Determine the [X, Y] coordinate at the center of the cell enclosing the given text.  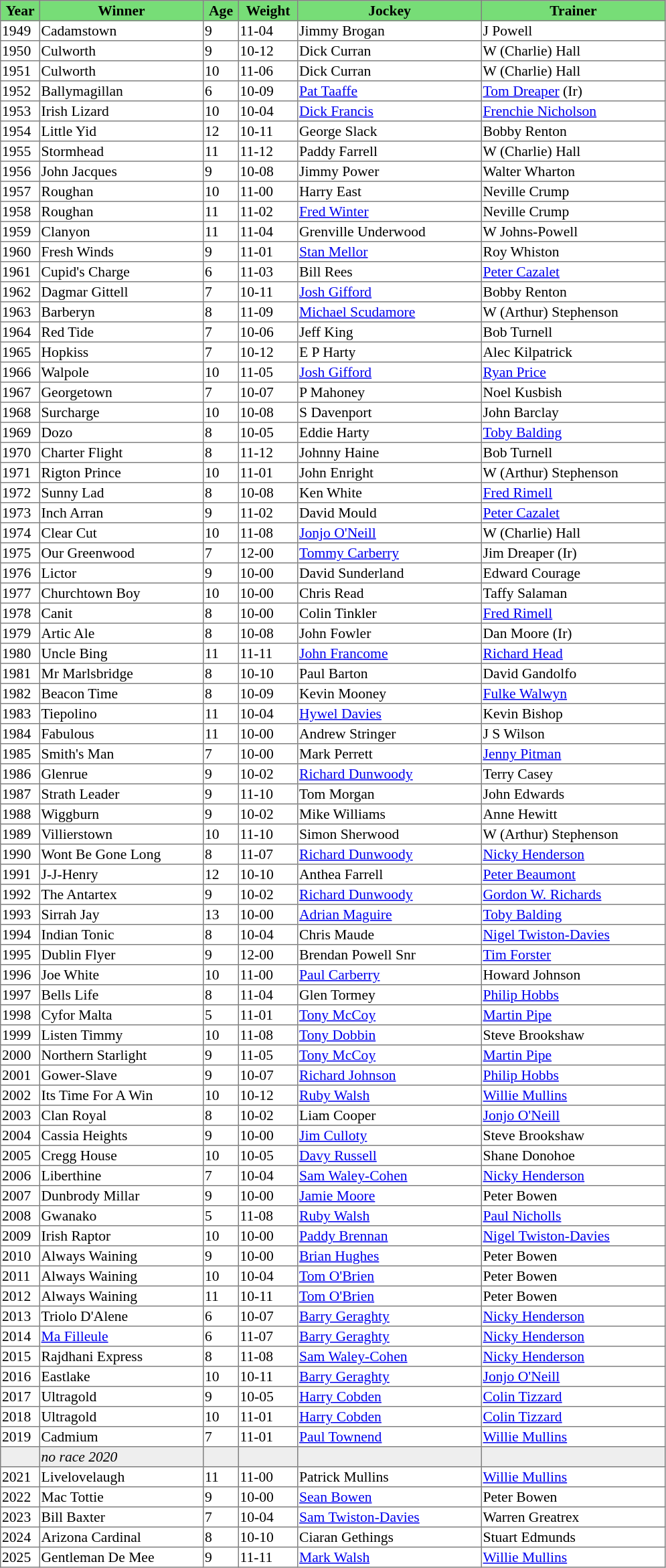
Fresh Winds [121, 252]
Clanyon [121, 232]
Mike Williams [390, 814]
Irish Lizard [121, 111]
2018 [20, 1417]
Paul Carberry [390, 975]
2021 [20, 1477]
The Antartex [121, 894]
1988 [20, 814]
no race 2020 [121, 1457]
Fabulous [121, 734]
David Mould [390, 513]
1974 [20, 533]
1966 [20, 372]
Fred Winter [390, 212]
1969 [20, 433]
Grenville Underwood [390, 232]
Bill Rees [390, 272]
1968 [20, 412]
Sean Bowen [390, 1497]
Paddy Farrell [390, 151]
Hopkiss [121, 352]
Sunny Lad [121, 493]
Smith's Man [121, 754]
Howard Johnson [573, 975]
2004 [20, 1135]
Michael Scudamore [390, 312]
Trainer [573, 11]
Cadamstown [121, 31]
Artic Ale [121, 633]
Ballymagillan [121, 91]
Cregg House [121, 1156]
Alec Kilpatrick [573, 352]
John Jacques [121, 171]
Livelovelaugh [121, 1477]
Charter Flight [121, 453]
11-03 [268, 272]
Barberyn [121, 312]
1970 [20, 453]
1985 [20, 754]
Our Greenwood [121, 553]
George Slack [390, 131]
2007 [20, 1196]
1979 [20, 633]
1999 [20, 1035]
2009 [20, 1236]
Paddy Brennan [390, 1236]
13 [221, 915]
1991 [20, 874]
Tony Dobbin [390, 1035]
1976 [20, 573]
Bells Life [121, 995]
Dozo [121, 433]
1993 [20, 915]
Tom Morgan [390, 794]
Paul Nicholls [573, 1216]
Stormhead [121, 151]
Davy Russell [390, 1156]
2023 [20, 1517]
Noel Kusbish [573, 392]
Age [221, 11]
Ken White [390, 493]
Georgetown [121, 392]
Irish Raptor [121, 1236]
1982 [20, 694]
Cadmium [121, 1437]
Richard Johnson [390, 1075]
Jimmy Power [390, 171]
Clear Cut [121, 533]
1956 [20, 171]
Tim Forster [573, 955]
1992 [20, 894]
John Edwards [573, 794]
John Fowler [390, 633]
J Powell [573, 31]
1980 [20, 653]
1977 [20, 593]
Triolo D'Alene [121, 1316]
Clan Royal [121, 1115]
1996 [20, 975]
1960 [20, 252]
2012 [20, 1296]
1978 [20, 613]
1995 [20, 955]
John Enright [390, 473]
Cyfor Malta [121, 1015]
Canit [121, 613]
1981 [20, 674]
1986 [20, 774]
Arizona Cardinal [121, 1537]
Roy Whiston [573, 252]
Ma Filleule [121, 1336]
1954 [20, 131]
1962 [20, 292]
1973 [20, 513]
1961 [20, 272]
1983 [20, 714]
Cupid's Charge [121, 272]
2002 [20, 1095]
Tom Dreaper (Ir) [573, 91]
1952 [20, 91]
Terry Casey [573, 774]
2000 [20, 1055]
Indian Tonic [121, 935]
2022 [20, 1497]
1984 [20, 734]
Rajdhani Express [121, 1356]
Kevin Mooney [390, 694]
Surcharge [121, 412]
Kevin Bishop [573, 714]
11-06 [268, 71]
1997 [20, 995]
David Gandolfo [573, 674]
Dublin Flyer [121, 955]
1987 [20, 794]
John Barclay [573, 412]
2014 [20, 1336]
Glenrue [121, 774]
Dan Moore (Ir) [573, 633]
Eastlake [121, 1377]
Inch Arran [121, 513]
Brian Hughes [390, 1256]
Churchtown Boy [121, 593]
Jimmy Brogan [390, 31]
1951 [20, 71]
Tiepolino [121, 714]
Wont Be Gone Long [121, 854]
1972 [20, 493]
Sam Twiston-Davies [390, 1517]
Dick Francis [390, 111]
Hywel Davies [390, 714]
Jamie Moore [390, 1196]
2001 [20, 1075]
Red Tide [121, 332]
1964 [20, 332]
Jim Dreaper (Ir) [573, 553]
Gentleman De Mee [121, 1557]
Mark Walsh [390, 1557]
1949 [20, 31]
Bill Baxter [121, 1517]
Ryan Price [573, 372]
Dunbrody Millar [121, 1196]
Cassia Heights [121, 1135]
Year [20, 11]
Jockey [390, 11]
John Francome [390, 653]
J S Wilson [573, 734]
2016 [20, 1377]
1955 [20, 151]
1958 [20, 212]
Anthea Farrell [390, 874]
Tommy Carberry [390, 553]
Walpole [121, 372]
P Mahoney [390, 392]
Edward Courage [573, 573]
1965 [20, 352]
1957 [20, 191]
2015 [20, 1356]
Peter Beaumont [573, 874]
1975 [20, 553]
W Johns-Powell [573, 232]
Pat Taaffe [390, 91]
Liam Cooper [390, 1115]
Mac Tottie [121, 1497]
Rigton Prince [121, 473]
Fulke Walwyn [573, 694]
1971 [20, 473]
1998 [20, 1015]
Ciaran Gethings [390, 1537]
Chris Maude [390, 935]
2024 [20, 1537]
10-06 [268, 332]
Colin Tinkler [390, 613]
Jenny Pitman [573, 754]
Glen Tormey [390, 995]
1950 [20, 51]
2005 [20, 1156]
Joe White [121, 975]
Gower-Slave [121, 1075]
1963 [20, 312]
Harry East [390, 191]
David Sunderland [390, 573]
Lictor [121, 573]
2019 [20, 1437]
Wiggburn [121, 814]
Shane Donohoe [573, 1156]
Andrew Stringer [390, 734]
2025 [20, 1557]
Chris Read [390, 593]
Mark Perrett [390, 754]
2003 [20, 1115]
Liberthine [121, 1176]
Paul Barton [390, 674]
Gwanako [121, 1216]
J-J-Henry [121, 874]
Little Yid [121, 131]
Villierstown [121, 834]
Winner [121, 11]
1967 [20, 392]
Paul Townend [390, 1437]
2017 [20, 1397]
Frenchie Nicholson [573, 111]
Dagmar Gittell [121, 292]
Warren Greatrex [573, 1517]
1990 [20, 854]
Brendan Powell Snr [390, 955]
Jim Culloty [390, 1135]
Richard Head [573, 653]
11-09 [268, 312]
Simon Sherwood [390, 834]
Strath Leader [121, 794]
Northern Starlight [121, 1055]
Taffy Salaman [573, 593]
Adrian Maguire [390, 915]
Beacon Time [121, 694]
1989 [20, 834]
Mr Marlsbridge [121, 674]
Eddie Harty [390, 433]
Gordon W. Richards [573, 894]
S Davenport [390, 412]
Anne Hewitt [573, 814]
Patrick Mullins [390, 1477]
E P Harty [390, 352]
Stuart Edmunds [573, 1537]
Stan Mellor [390, 252]
1953 [20, 111]
2006 [20, 1176]
Weight [268, 11]
Sirrah Jay [121, 915]
Johnny Haine [390, 453]
Listen Timmy [121, 1035]
2011 [20, 1276]
Its Time For A Win [121, 1095]
2008 [20, 1216]
Jeff King [390, 332]
Walter Wharton [573, 171]
2013 [20, 1316]
1994 [20, 935]
1959 [20, 232]
Uncle Bing [121, 653]
2010 [20, 1256]
